For the text-containing cell, return its midpoint in (x, y) coordinate format. 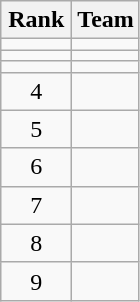
4 (36, 91)
7 (36, 205)
Rank (36, 20)
9 (36, 281)
5 (36, 129)
8 (36, 243)
Team (106, 20)
6 (36, 167)
